Pinpoint the cell where the given text exists, returning its (x, y) midpoint coordinate. 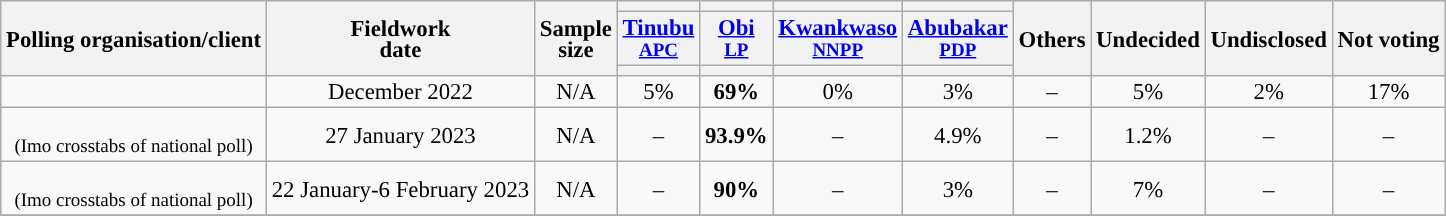
22 January-6 February 2023 (400, 189)
7% (1148, 189)
93.9% (736, 135)
AbubakarPDP (958, 39)
December 2022 (400, 92)
Undecided (1148, 38)
Not voting (1388, 38)
69% (736, 92)
27 January 2023 (400, 135)
4.9% (958, 135)
Fieldworkdate (400, 38)
TinubuAPC (658, 39)
ObiLP (736, 39)
Polling organisation/client (134, 38)
2% (1268, 92)
0% (838, 92)
Others (1052, 38)
1.2% (1148, 135)
17% (1388, 92)
Undisclosed (1268, 38)
90% (736, 189)
Samplesize (576, 38)
KwankwasoNNPP (838, 39)
